Locate the cell with the specified text and output its (x, y) center coordinate. 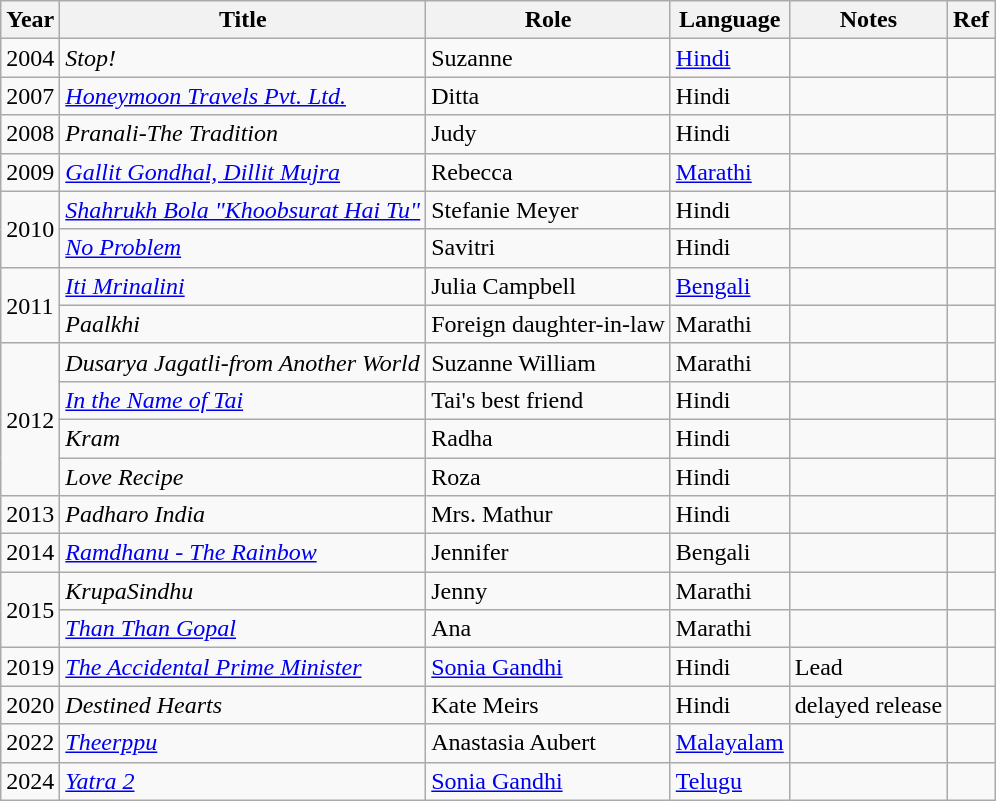
2009 (30, 172)
Paalkhi (243, 324)
Dusarya Jagatli-from Another World (243, 362)
Malayalam (730, 743)
Stop! (243, 58)
Tai's best friend (548, 400)
The Accidental Prime Minister (243, 667)
Theerppu (243, 743)
Yatra 2 (243, 781)
Roza (548, 477)
Than Than Gopal (243, 629)
Iti Mrinalini (243, 286)
Stefanie Meyer (548, 210)
Destined Hearts (243, 705)
Rebecca (548, 172)
2020 (30, 705)
Julia Campbell (548, 286)
Jennifer (548, 553)
Foreign daughter-in-law (548, 324)
2022 (30, 743)
Kram (243, 438)
2014 (30, 553)
Mrs. Mathur (548, 515)
2024 (30, 781)
Title (243, 20)
2010 (30, 229)
No Problem (243, 248)
2004 (30, 58)
2015 (30, 610)
2019 (30, 667)
2008 (30, 134)
Telugu (730, 781)
Language (730, 20)
delayed release (868, 705)
Role (548, 20)
Gallit Gondhal, Dillit Mujra (243, 172)
Pranali-The Tradition (243, 134)
Suzanne (548, 58)
Anastasia Aubert (548, 743)
Notes (868, 20)
Padharo India (243, 515)
2012 (30, 419)
Lead (868, 667)
Honeymoon Travels Pvt. Ltd. (243, 96)
Shahrukh Bola "Khoobsurat Hai Tu" (243, 210)
Radha (548, 438)
Kate Meirs (548, 705)
2007 (30, 96)
KrupaSindhu (243, 591)
Savitri (548, 248)
Ref (972, 20)
2011 (30, 305)
Suzanne William (548, 362)
Ramdhanu - The Rainbow (243, 553)
2013 (30, 515)
Judy (548, 134)
In the Name of Tai (243, 400)
Jenny (548, 591)
Ditta (548, 96)
Ana (548, 629)
Love Recipe (243, 477)
Year (30, 20)
